Detect which cell encompasses the target text, then output its [X, Y] center coordinate. 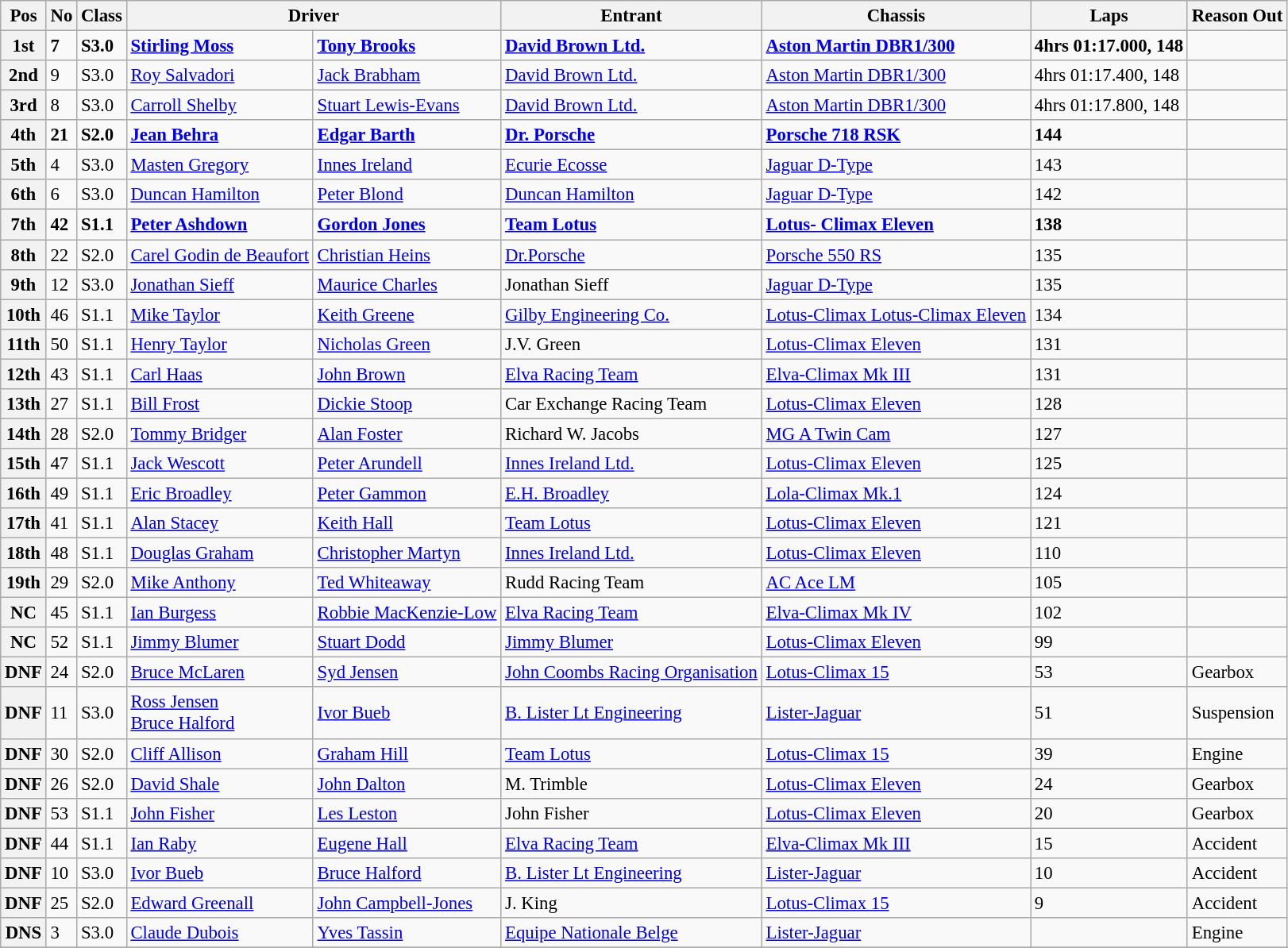
102 [1109, 613]
12th [24, 374]
Edgar Barth [407, 135]
48 [61, 553]
M. Trimble [631, 784]
Keith Hall [407, 523]
12 [61, 284]
Carl Haas [219, 374]
1st [24, 46]
99 [1109, 642]
21 [61, 135]
Dr.Porsche [631, 255]
8th [24, 255]
J.V. Green [631, 344]
DNS [24, 933]
4hrs 01:17.400, 148 [1109, 75]
Peter Ashdown [219, 225]
19th [24, 583]
Robbie MacKenzie-Low [407, 613]
AC Ace LM [896, 583]
Christopher Martyn [407, 553]
Innes Ireland [407, 165]
Les Leston [407, 813]
Peter Blond [407, 195]
No [61, 16]
Lotus- Climax Eleven [896, 225]
Roy Salvadori [219, 75]
26 [61, 784]
E.H. Broadley [631, 493]
Alan Stacey [219, 523]
41 [61, 523]
Gilby Engineering Co. [631, 314]
Peter Arundell [407, 464]
Bruce McLaren [219, 672]
Ecurie Ecosse [631, 165]
Ted Whiteaway [407, 583]
Jack Wescott [219, 464]
8 [61, 106]
43 [61, 374]
30 [61, 753]
Porsche 718 RSK [896, 135]
Mike Taylor [219, 314]
Bill Frost [219, 404]
Chassis [896, 16]
Nicholas Green [407, 344]
Lola-Climax Mk.1 [896, 493]
29 [61, 583]
Reason Out [1237, 16]
Christian Heins [407, 255]
Edward Greenall [219, 903]
Equipe Nationale Belge [631, 933]
125 [1109, 464]
Claude Dubois [219, 933]
Richard W. Jacobs [631, 434]
20 [1109, 813]
11 [61, 713]
4 [61, 165]
Henry Taylor [219, 344]
9th [24, 284]
17th [24, 523]
Dr. Porsche [631, 135]
10th [24, 314]
44 [61, 843]
15th [24, 464]
46 [61, 314]
142 [1109, 195]
MG A Twin Cam [896, 434]
David Shale [219, 784]
15 [1109, 843]
25 [61, 903]
Douglas Graham [219, 553]
Carroll Shelby [219, 106]
Carel Godin de Beaufort [219, 255]
Stuart Dodd [407, 642]
13th [24, 404]
Car Exchange Racing Team [631, 404]
134 [1109, 314]
4hrs 01:17.000, 148 [1109, 46]
Entrant [631, 16]
6th [24, 195]
Elva-Climax Mk IV [896, 613]
124 [1109, 493]
28 [61, 434]
Mike Anthony [219, 583]
John Dalton [407, 784]
Gordon Jones [407, 225]
Jack Brabham [407, 75]
22 [61, 255]
Stirling Moss [219, 46]
144 [1109, 135]
45 [61, 613]
Keith Greene [407, 314]
Class [102, 16]
Eric Broadley [219, 493]
7 [61, 46]
John Coombs Racing Organisation [631, 672]
Graham Hill [407, 753]
John Brown [407, 374]
6 [61, 195]
Yves Tassin [407, 933]
Tommy Bridger [219, 434]
Ross Jensen Bruce Halford [219, 713]
39 [1109, 753]
127 [1109, 434]
Peter Gammon [407, 493]
John Campbell-Jones [407, 903]
27 [61, 404]
121 [1109, 523]
51 [1109, 713]
4th [24, 135]
Driver [314, 16]
50 [61, 344]
4hrs 01:17.800, 148 [1109, 106]
47 [61, 464]
J. King [631, 903]
Stuart Lewis-Evans [407, 106]
52 [61, 642]
Cliff Allison [219, 753]
3 [61, 933]
Laps [1109, 16]
5th [24, 165]
Ian Raby [219, 843]
110 [1109, 553]
11th [24, 344]
Maurice Charles [407, 284]
18th [24, 553]
14th [24, 434]
Lotus-Climax Lotus-Climax Eleven [896, 314]
Rudd Racing Team [631, 583]
Bruce Halford [407, 873]
143 [1109, 165]
7th [24, 225]
42 [61, 225]
Eugene Hall [407, 843]
Jean Behra [219, 135]
Syd Jensen [407, 672]
Suspension [1237, 713]
105 [1109, 583]
Tony Brooks [407, 46]
128 [1109, 404]
Dickie Stoop [407, 404]
16th [24, 493]
Masten Gregory [219, 165]
2nd [24, 75]
138 [1109, 225]
Pos [24, 16]
Porsche 550 RS [896, 255]
3rd [24, 106]
49 [61, 493]
Ian Burgess [219, 613]
Alan Foster [407, 434]
